Find where the given text appears and provide that cell's center as (X, Y) coordinate. 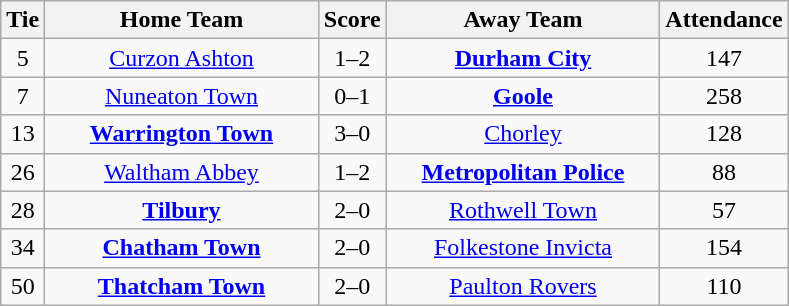
Score (352, 20)
0–1 (352, 96)
Durham City (523, 58)
Metropolitan Police (523, 172)
7 (23, 96)
147 (724, 58)
50 (23, 286)
Home Team (182, 20)
Waltham Abbey (182, 172)
Away Team (523, 20)
154 (724, 248)
5 (23, 58)
3–0 (352, 134)
258 (724, 96)
13 (23, 134)
Thatcham Town (182, 286)
57 (724, 210)
26 (23, 172)
28 (23, 210)
Chatham Town (182, 248)
Rothwell Town (523, 210)
34 (23, 248)
Folkestone Invicta (523, 248)
Tie (23, 20)
110 (724, 286)
Nuneaton Town (182, 96)
Paulton Rovers (523, 286)
88 (724, 172)
Warrington Town (182, 134)
Attendance (724, 20)
Tilbury (182, 210)
Curzon Ashton (182, 58)
Goole (523, 96)
128 (724, 134)
Chorley (523, 134)
